Find where the given text appears and provide that cell's center as [x, y] coordinate. 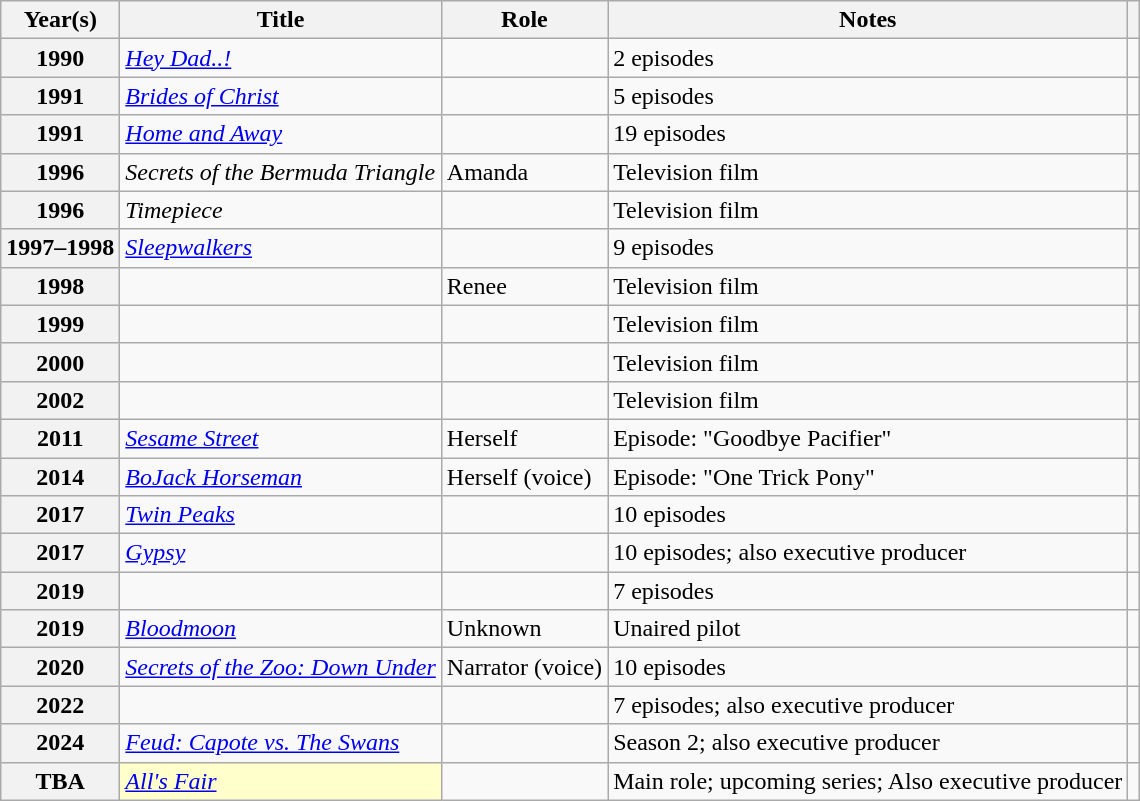
All's Fair [280, 781]
Gypsy [280, 553]
Title [280, 20]
Timepiece [280, 210]
Bloodmoon [280, 629]
Hey Dad..! [280, 58]
5 episodes [868, 96]
Herself (voice) [524, 477]
TBA [60, 781]
Year(s) [60, 20]
9 episodes [868, 248]
1999 [60, 324]
Unaired pilot [868, 629]
1998 [60, 286]
2000 [60, 362]
Unknown [524, 629]
Secrets of the Zoo: Down Under [280, 667]
Main role; upcoming series; Also executive producer [868, 781]
Episode: "Goodbye Pacifier" [868, 438]
Role [524, 20]
2014 [60, 477]
2022 [60, 705]
2020 [60, 667]
7 episodes; also executive producer [868, 705]
1997–1998 [60, 248]
2024 [60, 743]
Brides of Christ [280, 96]
Notes [868, 20]
Amanda [524, 172]
2011 [60, 438]
7 episodes [868, 591]
2002 [60, 400]
Secrets of the Bermuda Triangle [280, 172]
Twin Peaks [280, 515]
Episode: "One Trick Pony" [868, 477]
Herself [524, 438]
BoJack Horseman [280, 477]
Renee [524, 286]
1990 [60, 58]
Sleepwalkers [280, 248]
19 episodes [868, 134]
Season 2; also executive producer [868, 743]
10 episodes; also executive producer [868, 553]
Narrator (voice) [524, 667]
Home and Away [280, 134]
2 episodes [868, 58]
Feud: Capote vs. The Swans [280, 743]
Sesame Street [280, 438]
